Capture the cell that displays the provided text and extract its [x, y] central coordinate. 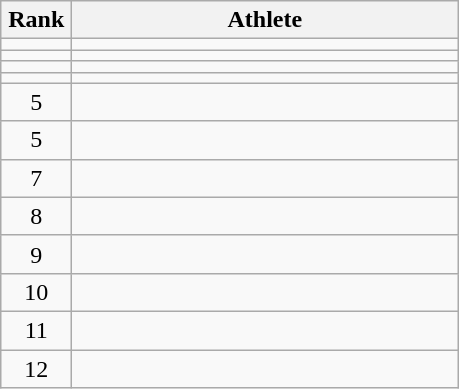
Rank [36, 20]
7 [36, 178]
Athlete [265, 20]
12 [36, 369]
10 [36, 292]
11 [36, 330]
9 [36, 254]
8 [36, 216]
